For the text-containing cell, return its midpoint in (x, y) coordinate format. 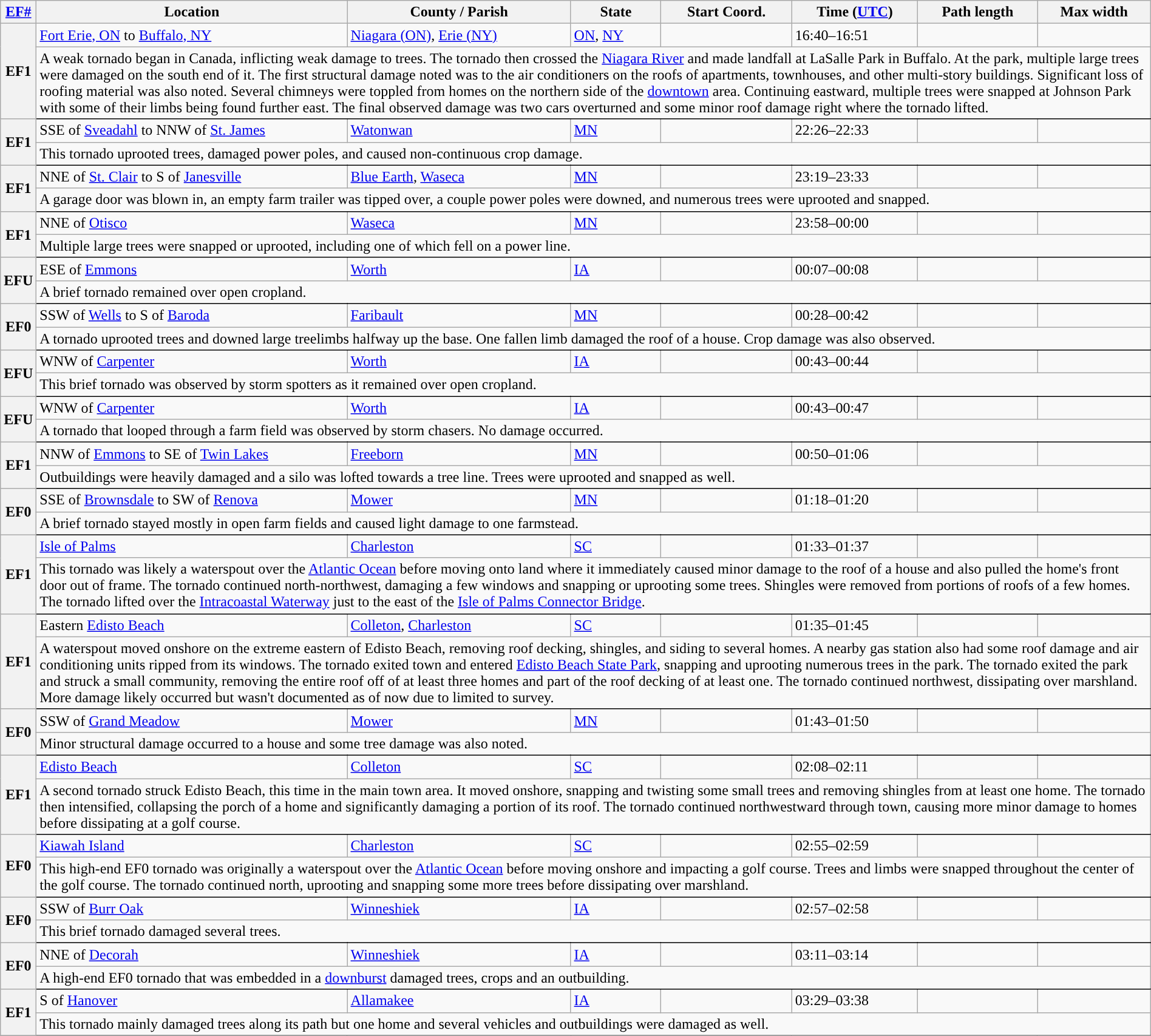
This tornado mainly damaged trees along its path but one home and several vehicles and outbuildings were damaged as well. (594, 1024)
SSW of Grand Meadow (192, 720)
A tornado uprooted trees and downed large treelimbs halfway up the base. One fallen limb damaged the roof of a house. Crop damage was also observed. (594, 338)
02:57–02:58 (855, 909)
Edisto Beach (192, 767)
S of Hanover (192, 1001)
00:50–01:06 (855, 454)
NNE of St. Clair to S of Janesville (192, 177)
Outbuildings were heavily damaged and a silo was lofted towards a tree line. Trees were uprooted and snapped as well. (594, 477)
Isle of Palms (192, 546)
Freeborn (459, 454)
02:55–02:59 (855, 846)
NNE of Otisco (192, 223)
This tornado uprooted trees, damaged power poles, and caused non-continuous crop damage. (594, 154)
Max width (1094, 12)
A tornado that looped through a farm field was observed by storm chasers. No damage occurred. (594, 431)
Eastern Edisto Beach (192, 625)
Start Coord. (726, 12)
00:07–00:08 (855, 269)
00:28–00:42 (855, 315)
This brief tornado damaged several trees. (594, 932)
A brief tornado stayed mostly in open farm fields and caused light damage to one farmstead. (594, 523)
This brief tornado was observed by storm spotters as it remained over open cropland. (594, 385)
00:43–00:47 (855, 408)
County / Parish (459, 12)
A garage door was blown in, an empty farm trailer was tipped over, a couple power poles were downed, and numerous trees were uprooted and snapped. (594, 200)
State (616, 12)
Watonwan (459, 130)
Location (192, 12)
Colleton, Charleston (459, 625)
Colleton (459, 767)
A high-end EF0 tornado that was embedded in a downburst damaged trees, crops and an outbuilding. (594, 978)
01:35–01:45 (855, 625)
Blue Earth, Waseca (459, 177)
23:58–00:00 (855, 223)
Multiple large trees were snapped or uprooted, including one of which fell on a power line. (594, 246)
00:43–00:44 (855, 362)
Faribault (459, 315)
NNW of Emmons to SE of Twin Lakes (192, 454)
02:08–02:11 (855, 767)
Fort Erie, ON to Buffalo, NY (192, 35)
SSE of Brownsdale to SW of Renova (192, 500)
16:40–16:51 (855, 35)
ESE of Emmons (192, 269)
03:29–03:38 (855, 1001)
01:33–01:37 (855, 546)
SSW of Burr Oak (192, 909)
Waseca (459, 223)
SSE of Sveadahl to NNW of St. James (192, 130)
NNE of Decorah (192, 955)
EF# (18, 12)
Path length (977, 12)
ON, NY (616, 35)
01:18–01:20 (855, 500)
Time (UTC) (855, 12)
03:11–03:14 (855, 955)
Kiawah Island (192, 846)
SSW of Wells to S of Baroda (192, 315)
22:26–22:33 (855, 130)
A brief tornado remained over open cropland. (594, 292)
23:19–23:33 (855, 177)
01:43–01:50 (855, 720)
Minor structural damage occurred to a house and some tree damage was also noted. (594, 743)
Allamakee (459, 1001)
Niagara (ON), Erie (NY) (459, 35)
